Capture the cell that displays the provided text and extract its [x, y] central coordinate. 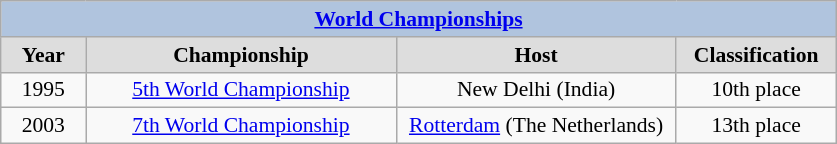
Year [44, 55]
World Championships [419, 19]
5th World Championship [241, 90]
7th World Championship [241, 126]
10th place [756, 90]
13th place [756, 126]
Championship [241, 55]
New Delhi (India) [536, 90]
Host [536, 55]
2003 [44, 126]
Classification [756, 55]
Rotterdam (The Netherlands) [536, 126]
1995 [44, 90]
